Return the [x, y] coordinate for the center point of the cell that contains the specified text.  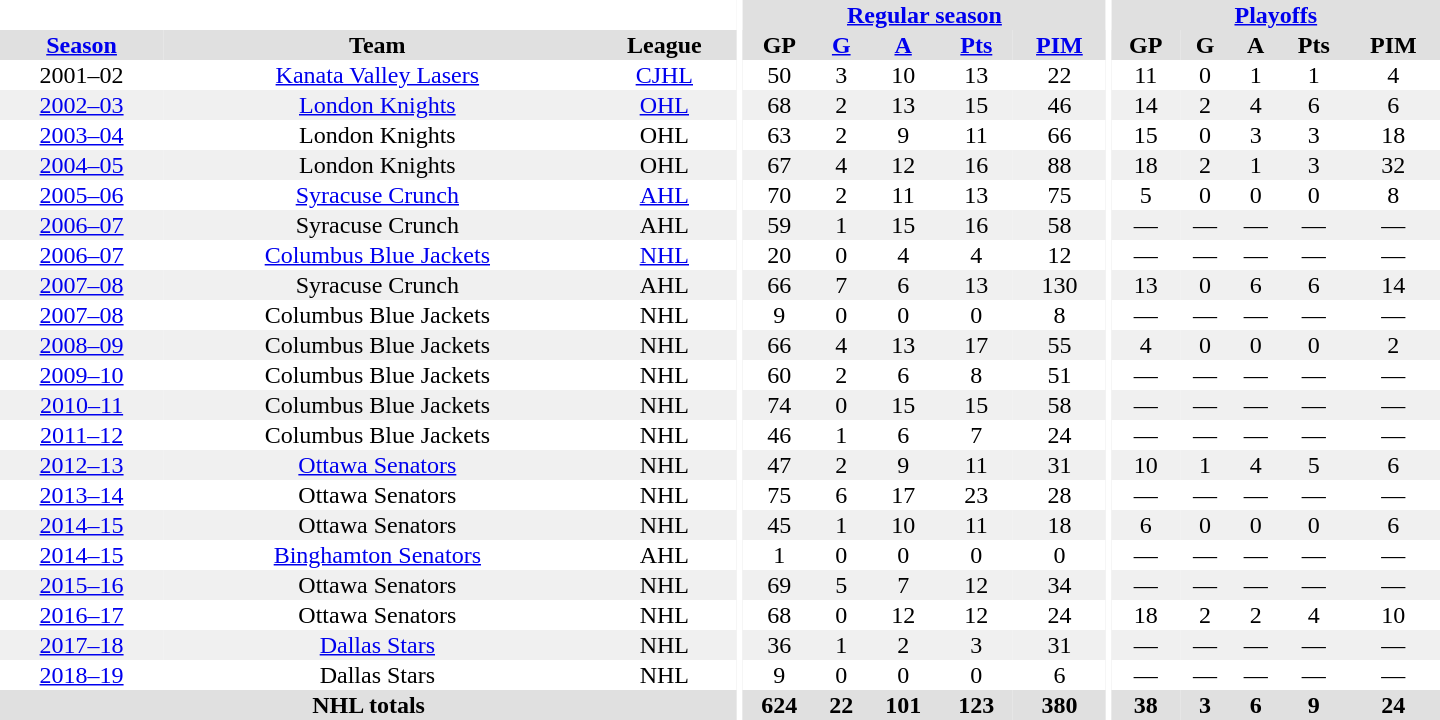
2004–05 [82, 165]
Season [82, 45]
20 [780, 255]
69 [780, 585]
2012–13 [82, 465]
59 [780, 225]
63 [780, 135]
2008–09 [82, 345]
2017–18 [82, 645]
70 [780, 195]
60 [780, 375]
32 [1394, 165]
Binghamton Senators [377, 555]
2003–04 [82, 135]
CJHL [664, 75]
123 [976, 705]
Team [377, 45]
380 [1060, 705]
51 [1060, 375]
45 [780, 525]
34 [1060, 585]
League [664, 45]
Kanata Valley Lasers [377, 75]
2009–10 [82, 375]
2011–12 [82, 435]
47 [780, 465]
2013–14 [82, 495]
101 [904, 705]
2001–02 [82, 75]
36 [780, 645]
2010–11 [82, 405]
74 [780, 405]
624 [780, 705]
2016–17 [82, 615]
Regular season [924, 15]
28 [1060, 495]
55 [1060, 345]
NHL totals [368, 705]
23 [976, 495]
2015–16 [82, 585]
67 [780, 165]
50 [780, 75]
Playoffs [1276, 15]
2002–03 [82, 105]
38 [1146, 705]
2005–06 [82, 195]
130 [1060, 285]
2018–19 [82, 675]
88 [1060, 165]
